Identify which cell holds the provided text, then report its [X, Y] central coordinate. 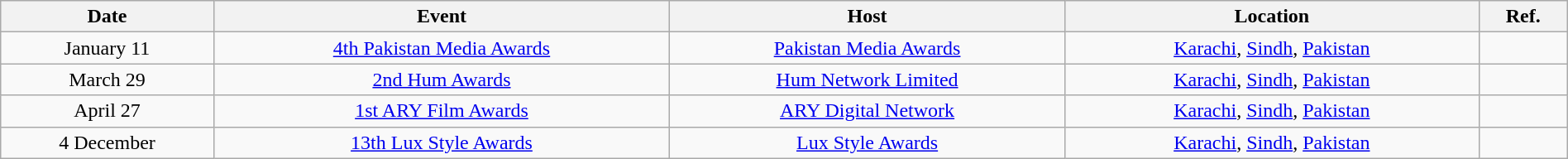
March 29 [108, 79]
Location [1272, 17]
ARY Digital Network [868, 111]
Event [442, 17]
January 11 [108, 48]
Hum Network Limited [868, 79]
Lux Style Awards [868, 142]
13th Lux Style Awards [442, 142]
2nd Hum Awards [442, 79]
Ref. [1523, 17]
Pakistan Media Awards [868, 48]
4 December [108, 142]
Host [868, 17]
April 27 [108, 111]
4th Pakistan Media Awards [442, 48]
Date [108, 17]
1st ARY Film Awards [442, 111]
